Capture the cell that displays the provided text and extract its (x, y) central coordinate. 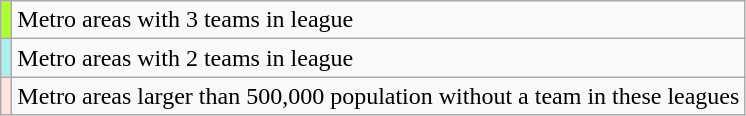
Metro areas larger than 500,000 population without a team in these leagues (378, 96)
Metro areas with 2 teams in league (378, 58)
Metro areas with 3 teams in league (378, 20)
